Output the [x, y] coordinate of the center of the cell containing the given text.  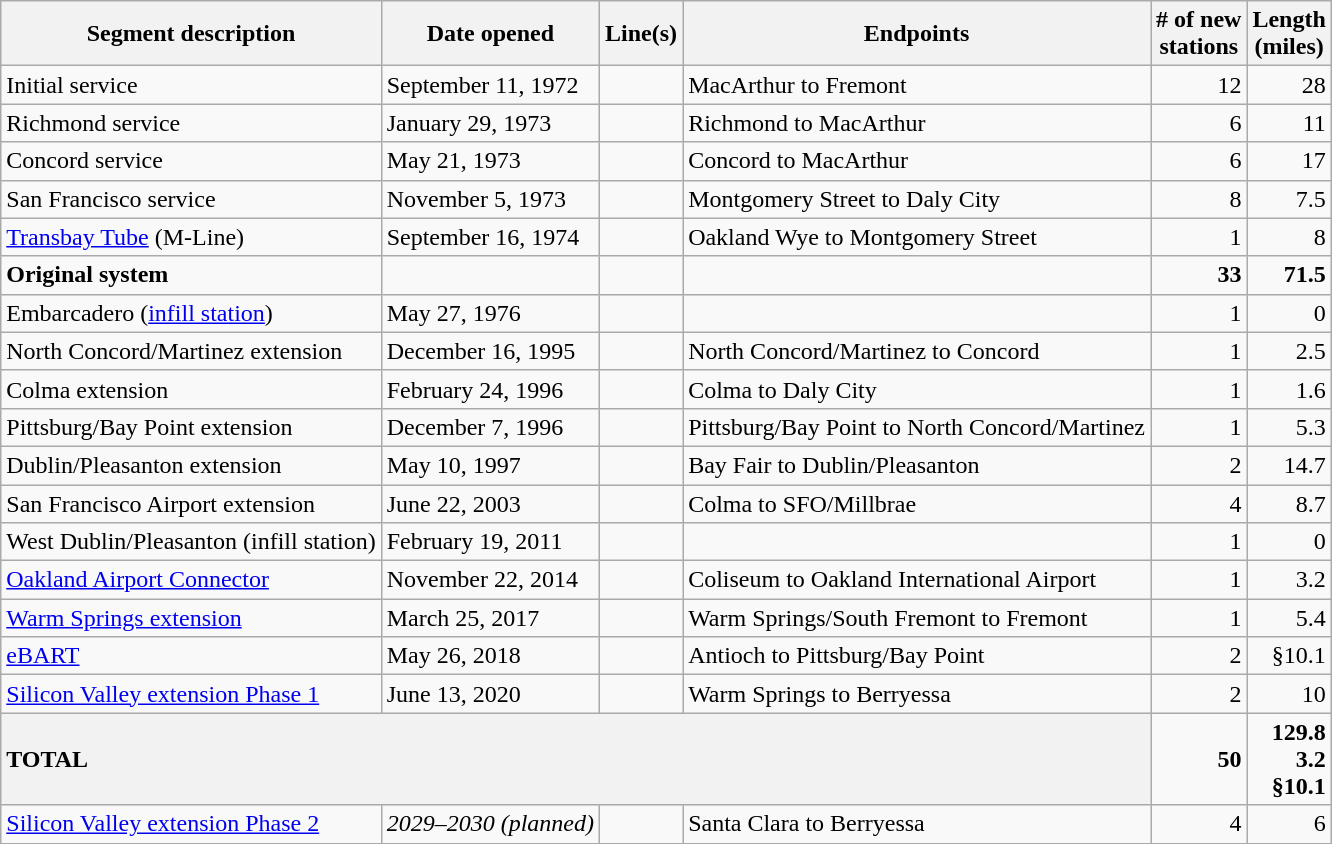
TOTAL [576, 759]
September 11, 1972 [490, 85]
Santa Clara to Berryessa [917, 824]
Pittsburg/Bay Point extension [191, 427]
14.7 [1289, 465]
Warm Springs to Berryessa [917, 694]
Silicon Valley extension Phase 1 [191, 694]
Line(s) [642, 34]
Oakland Wye to Montgomery Street [917, 237]
5.4 [1289, 618]
Length(miles) [1289, 34]
11 [1289, 123]
Richmond to MacArthur [917, 123]
Initial service [191, 85]
Oakland Airport Connector [191, 580]
MacArthur to Fremont [917, 85]
7.5 [1289, 199]
May 26, 2018 [490, 656]
Embarcadero (infill station) [191, 313]
Original system [191, 275]
May 27, 1976 [490, 313]
Antioch to Pittsburg/Bay Point [917, 656]
eBART [191, 656]
2029–2030 (planned) [490, 824]
February 19, 2011 [490, 542]
50 [1199, 759]
Concord service [191, 161]
February 24, 1996 [490, 389]
November 22, 2014 [490, 580]
San Francisco service [191, 199]
San Francisco Airport extension [191, 503]
§10.1 [1289, 656]
Warm Springs extension [191, 618]
71.5 [1289, 275]
Transbay Tube (M-Line) [191, 237]
Date opened [490, 34]
North Concord/Martinez to Concord [917, 351]
September 16, 1974 [490, 237]
10 [1289, 694]
Colma to Daly City [917, 389]
17 [1289, 161]
2.5 [1289, 351]
North Concord/Martinez extension [191, 351]
Endpoints [917, 34]
June 22, 2003 [490, 503]
Montgomery Street to Daly City [917, 199]
Bay Fair to Dublin/Pleasanton [917, 465]
8.7 [1289, 503]
Silicon Valley extension Phase 2 [191, 824]
June 13, 2020 [490, 694]
December 16, 1995 [490, 351]
5.3 [1289, 427]
129.83.2§10.1 [1289, 759]
May 21, 1973 [490, 161]
May 10, 1997 [490, 465]
January 29, 1973 [490, 123]
12 [1199, 85]
December 7, 1996 [490, 427]
Warm Springs/South Fremont to Fremont [917, 618]
Colma to SFO/Millbrae [917, 503]
Coliseum to Oakland International Airport [917, 580]
33 [1199, 275]
March 25, 2017 [490, 618]
Richmond service [191, 123]
Concord to MacArthur [917, 161]
3.2 [1289, 580]
Colma extension [191, 389]
Dublin/Pleasanton extension [191, 465]
Segment description [191, 34]
1.6 [1289, 389]
28 [1289, 85]
# of newstations [1199, 34]
November 5, 1973 [490, 199]
West Dublin/Pleasanton (infill station) [191, 542]
Pittsburg/Bay Point to North Concord/Martinez [917, 427]
